Capture the cell that displays the provided text and extract its [X, Y] central coordinate. 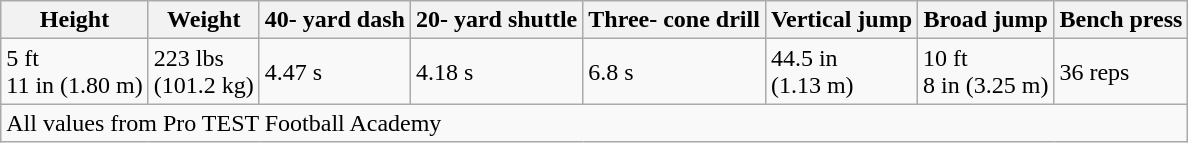
44.5 in(1.13 m) [841, 72]
20- yard shuttle [496, 20]
Three- cone drill [674, 20]
40- yard dash [334, 20]
10 ft8 in (3.25 m) [986, 72]
Bench press [1121, 20]
All values from Pro TEST Football Academy [594, 123]
Broad jump [986, 20]
5 ft11 in (1.80 m) [74, 72]
4.18 s [496, 72]
Weight [204, 20]
Height [74, 20]
6.8 s [674, 72]
36 reps [1121, 72]
4.47 s [334, 72]
223 lbs(101.2 kg) [204, 72]
Vertical jump [841, 20]
